Search for the cell housing the specified text and yield its [x, y] center coordinate. 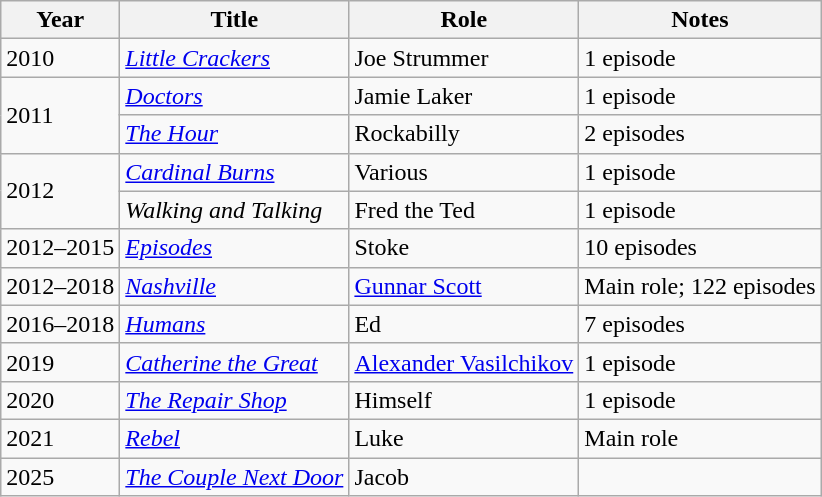
Gunnar Scott [464, 286]
2025 [60, 477]
Notes [700, 20]
Ed [464, 324]
Humans [234, 324]
2019 [60, 362]
Year [60, 20]
Himself [464, 400]
Episodes [234, 248]
Jamie Laker [464, 96]
Main role; 122 episodes [700, 286]
2010 [60, 58]
2012 [60, 191]
Luke [464, 438]
The Couple Next Door [234, 477]
The Repair Shop [234, 400]
2021 [60, 438]
Title [234, 20]
Rockabilly [464, 134]
Alexander Vasilchikov [464, 362]
7 episodes [700, 324]
Jacob [464, 477]
Nashville [234, 286]
Rebel [234, 438]
The Hour [234, 134]
2016–2018 [60, 324]
2012–2015 [60, 248]
Catherine the Great [234, 362]
Fred the Ted [464, 210]
Stoke [464, 248]
10 episodes [700, 248]
2011 [60, 115]
Role [464, 20]
2020 [60, 400]
Joe Strummer [464, 58]
Various [464, 172]
Cardinal Burns [234, 172]
2 episodes [700, 134]
Doctors [234, 96]
Little Crackers [234, 58]
Main role [700, 438]
Walking and Talking [234, 210]
2012–2018 [60, 286]
